From the cell containing the given text, extract its center point as (x, y) coordinate. 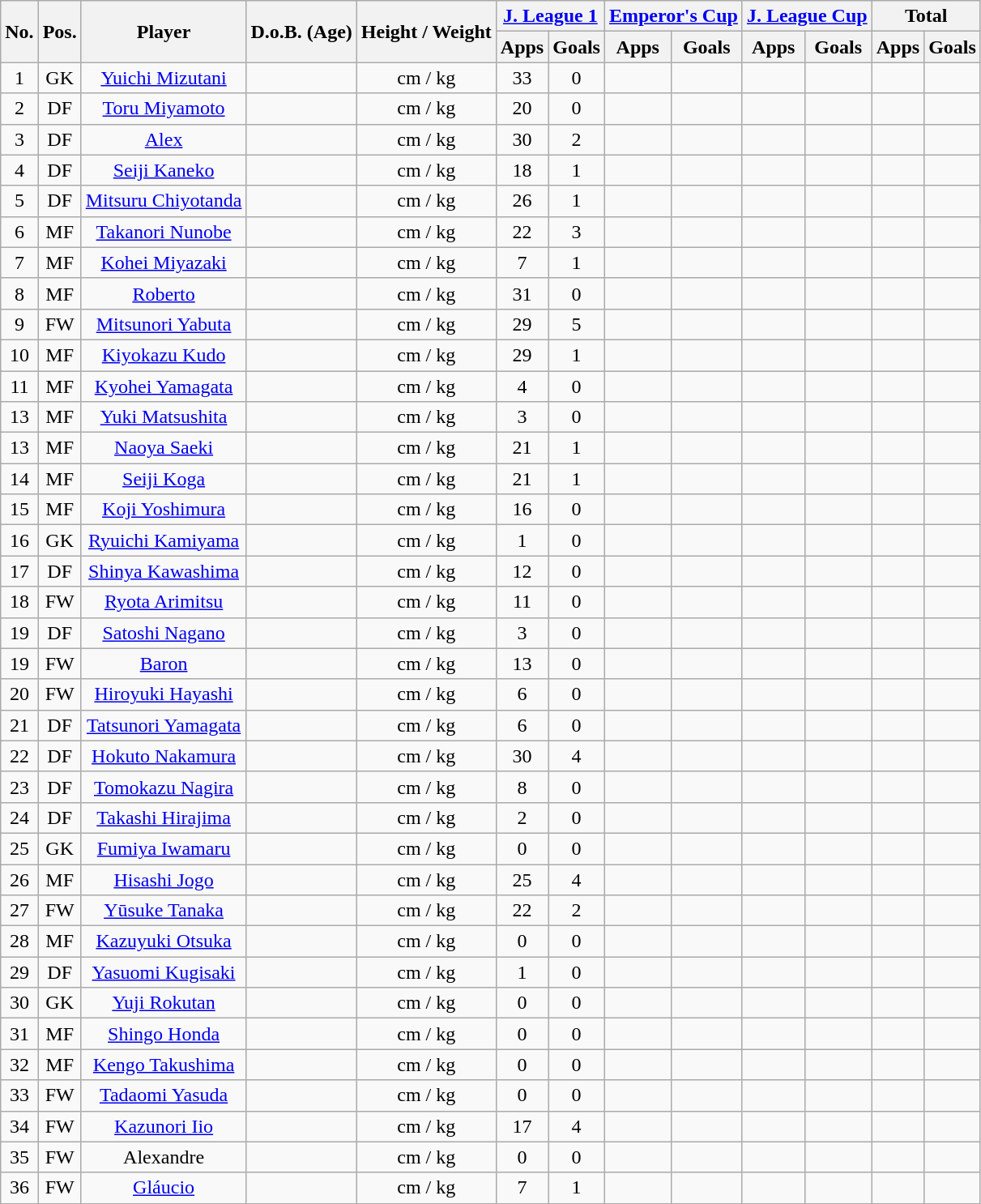
Shinya Kawashima (164, 571)
Takanori Nunobe (164, 232)
Player (164, 32)
14 (19, 479)
Mitsunori Yabuta (164, 324)
Ryuichi Kamiyama (164, 540)
J. League 1 (550, 16)
Shingo Honda (164, 1034)
Roberto (164, 293)
Alexandre (164, 1157)
24 (19, 818)
12 (522, 571)
Kyohei Yamagata (164, 386)
Hisashi Jogo (164, 879)
Koji Yoshimura (164, 510)
28 (19, 941)
Kohei Miyazaki (164, 263)
J. League Cup (807, 16)
Kazunori Iio (164, 1126)
35 (19, 1157)
Gláucio (164, 1188)
Satoshi Nagano (164, 633)
Naoya Saeki (164, 448)
Mitsuru Chiyotanda (164, 201)
Kengo Takushima (164, 1065)
Hiroyuki Hayashi (164, 694)
Yasuomi Kugisaki (164, 972)
Hokuto Nakamura (164, 756)
Baron (164, 664)
Takashi Hirajima (164, 818)
Emperor's Cup (673, 16)
No. (19, 32)
34 (19, 1126)
Kiyokazu Kudo (164, 355)
32 (19, 1065)
10 (19, 355)
Kazuyuki Otsuka (164, 941)
Toru Miyamoto (164, 109)
Height / Weight (426, 32)
23 (19, 787)
9 (19, 324)
Tadaomi Yasuda (164, 1095)
Seiji Koga (164, 479)
Total (926, 16)
Pos. (60, 32)
Alex (164, 139)
D.o.B. (Age) (301, 32)
Yūsuke Tanaka (164, 911)
Tomokazu Nagira (164, 787)
Yuichi Mizutani (164, 78)
Ryota Arimitsu (164, 602)
Yuki Matsushita (164, 417)
Fumiya Iwamaru (164, 848)
Tatsunori Yamagata (164, 725)
Seiji Kaneko (164, 170)
Yuji Rokutan (164, 1003)
27 (19, 911)
15 (19, 510)
36 (19, 1188)
